Identify which cell holds the provided text, then report its [x, y] central coordinate. 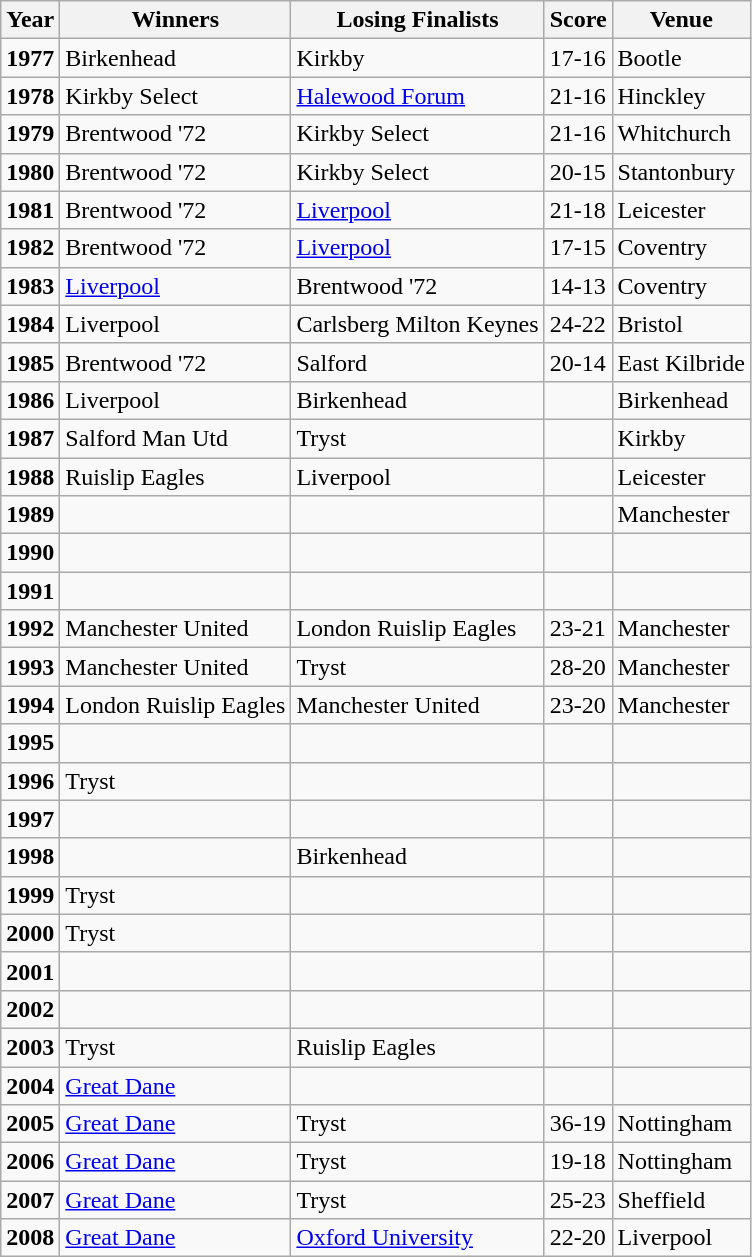
22-20 [578, 1238]
1991 [30, 591]
1982 [30, 248]
1997 [30, 819]
2002 [30, 1009]
Salford [418, 362]
Hinckley [681, 96]
28-20 [578, 667]
Oxford University [418, 1238]
2000 [30, 933]
25-23 [578, 1200]
1980 [30, 172]
1985 [30, 362]
Whitchurch [681, 134]
17-15 [578, 248]
1986 [30, 400]
Stantonbury [681, 172]
2007 [30, 1200]
1995 [30, 743]
East Kilbride [681, 362]
1998 [30, 857]
36-19 [578, 1124]
1999 [30, 895]
Carlsberg Milton Keynes [418, 324]
2008 [30, 1238]
Salford Man Utd [176, 438]
1994 [30, 705]
1981 [30, 210]
Year [30, 20]
21-18 [578, 210]
24-22 [578, 324]
19-18 [578, 1162]
23-21 [578, 629]
20-15 [578, 172]
2004 [30, 1085]
Bristol [681, 324]
2006 [30, 1162]
14-13 [578, 286]
Venue [681, 20]
1996 [30, 781]
1988 [30, 477]
1983 [30, 286]
1990 [30, 553]
2005 [30, 1124]
Sheffield [681, 1200]
1987 [30, 438]
1992 [30, 629]
1979 [30, 134]
2003 [30, 1047]
1993 [30, 667]
Halewood Forum [418, 96]
2001 [30, 971]
Losing Finalists [418, 20]
Score [578, 20]
20-14 [578, 362]
1977 [30, 58]
1978 [30, 96]
Bootle [681, 58]
17-16 [578, 58]
1984 [30, 324]
23-20 [578, 705]
Winners [176, 20]
1989 [30, 515]
